Search for the cell housing the specified text and yield its (X, Y) center coordinate. 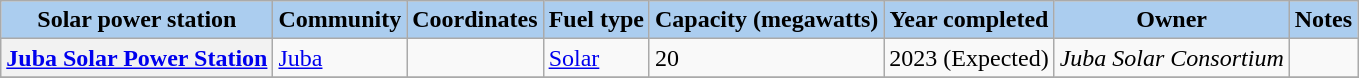
Solar (596, 58)
20 (766, 58)
Notes (1323, 20)
Owner (1172, 20)
Year completed (969, 20)
Juba Solar Power Station (137, 58)
Capacity (megawatts) (766, 20)
2023 (Expected) (969, 58)
Fuel type (596, 20)
Community (340, 20)
Juba (340, 58)
Solar power station (137, 20)
Coordinates (475, 20)
Juba Solar Consortium (1172, 58)
